Detect which cell encompasses the target text, then output its [x, y] center coordinate. 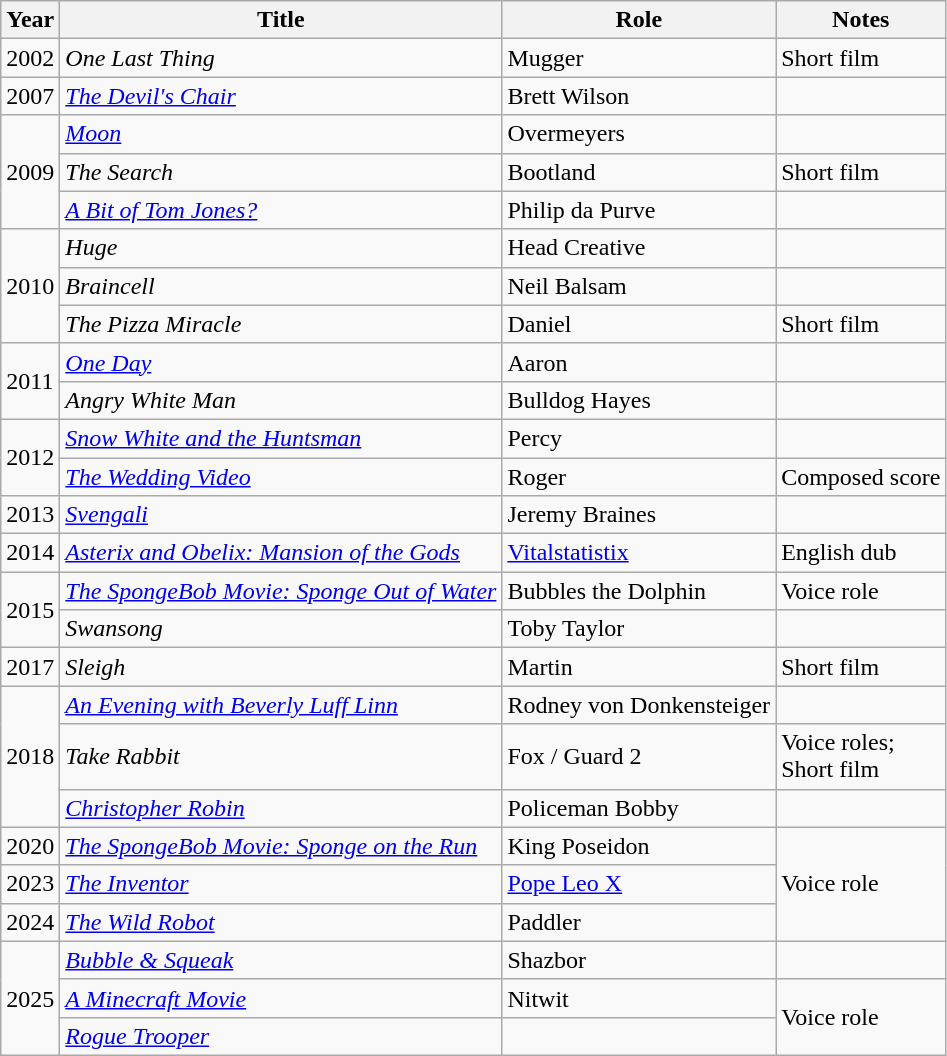
Martin [639, 667]
The Devil's Chair [281, 96]
Toby Taylor [639, 629]
Take Rabbit [281, 756]
The SpongeBob Movie: Sponge Out of Water [281, 591]
2011 [30, 381]
The Search [281, 172]
Role [639, 20]
The Pizza Miracle [281, 324]
Paddler [639, 922]
Daniel [639, 324]
2012 [30, 457]
The Wild Robot [281, 922]
2017 [30, 667]
One Day [281, 362]
Shazbor [639, 960]
2014 [30, 553]
Bulldog Hayes [639, 400]
Rodney von Donkensteiger [639, 705]
2020 [30, 846]
Christopher Robin [281, 808]
Brett Wilson [639, 96]
Huge [281, 248]
One Last Thing [281, 58]
Snow White and the Huntsman [281, 438]
2009 [30, 172]
Sleigh [281, 667]
Svengali [281, 515]
Bootland [639, 172]
The Wedding Video [281, 477]
Moon [281, 134]
2025 [30, 998]
Roger [639, 477]
The SpongeBob Movie: Sponge on the Run [281, 846]
2002 [30, 58]
Nitwit [639, 998]
A Bit of Tom Jones? [281, 210]
Rogue Trooper [281, 1036]
A Minecraft Movie [281, 998]
Notes [861, 20]
Vitalstatistix [639, 553]
Policeman Bobby [639, 808]
2007 [30, 96]
Overmeyers [639, 134]
Asterix and Obelix: Mansion of the Gods [281, 553]
Fox / Guard 2 [639, 756]
2013 [30, 515]
2018 [30, 756]
Percy [639, 438]
King Poseidon [639, 846]
Braincell [281, 286]
Jeremy Braines [639, 515]
Voice roles;Short film [861, 756]
The Inventor [281, 884]
English dub [861, 553]
An Evening with Beverly Luff Linn [281, 705]
2023 [30, 884]
Aaron [639, 362]
Pope Leo X [639, 884]
2015 [30, 610]
Head Creative [639, 248]
Title [281, 20]
Swansong [281, 629]
Philip da Purve [639, 210]
2024 [30, 922]
2010 [30, 286]
Year [30, 20]
Angry White Man [281, 400]
Bubble & Squeak [281, 960]
Bubbles the Dolphin [639, 591]
Mugger [639, 58]
Neil Balsam [639, 286]
Composed score [861, 477]
